Provide the [x, y] coordinate of the cell's center where the given text is located.  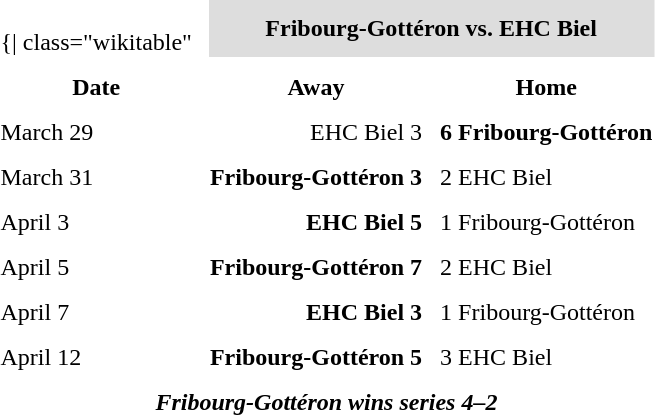
3 EHC Biel [546, 357]
Away [316, 87]
6 Fribourg-Gottéron [546, 132]
EHC Biel 5 [316, 222]
Fribourg-Gottéron 3 [316, 177]
Fribourg-Gottéron 5 [316, 357]
Fribourg-Gottéron vs. EHC Biel [430, 28]
Home [546, 87]
Fribourg-Gottéron 7 [316, 267]
